Pinpoint the cell where the given text exists, returning its [x, y] midpoint coordinate. 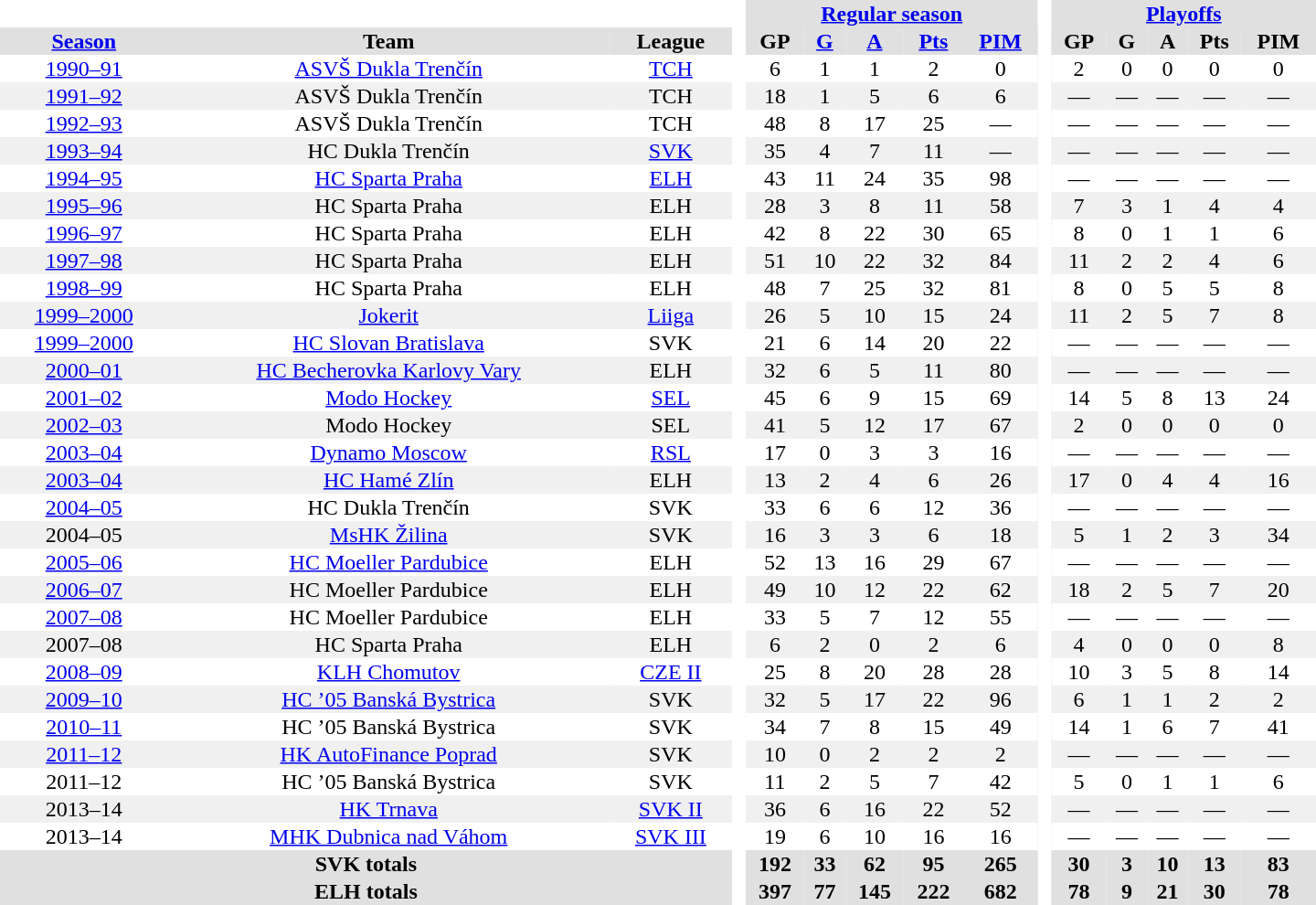
2010–11 [84, 727]
CZE II [671, 672]
84 [1001, 261]
1995–96 [84, 206]
1994–95 [84, 178]
HC Hamé Zlín [387, 480]
2005–06 [84, 562]
1997–98 [84, 261]
51 [775, 261]
HK AutoFinance Poprad [387, 754]
29 [933, 562]
ELH totals [366, 891]
1996–97 [84, 233]
2009–10 [84, 699]
96 [1001, 699]
1992–93 [84, 123]
45 [775, 398]
83 [1279, 864]
League [671, 41]
1991–92 [84, 96]
1990–91 [84, 69]
2008–09 [84, 672]
58 [1001, 206]
MHK Dubnica nad Váhom [387, 836]
81 [1001, 288]
1993–94 [84, 151]
1998–99 [84, 288]
Liiga [671, 315]
Playoffs [1184, 14]
2002–03 [84, 425]
2006–07 [84, 590]
192 [775, 864]
HK Trnava [387, 809]
80 [1001, 370]
682 [1001, 891]
HC Slovan Bratislava [387, 343]
43 [775, 178]
Dynamo Moscow [387, 452]
SVK totals [366, 864]
265 [1001, 864]
2001–02 [84, 398]
Team [387, 41]
RSL [671, 452]
65 [1001, 233]
145 [875, 891]
2000–01 [84, 370]
95 [933, 864]
KLH Chomutov [387, 672]
397 [775, 891]
SVK II [671, 809]
55 [1001, 617]
HC Becherovka Karlovy Vary [387, 370]
19 [775, 836]
MsHK Žilina [387, 535]
98 [1001, 178]
Regular season [892, 14]
77 [824, 891]
SVK III [671, 836]
222 [933, 891]
Season [84, 41]
Jokerit [387, 315]
69 [1001, 398]
